Return [x, y] of the center of cell containing provided text 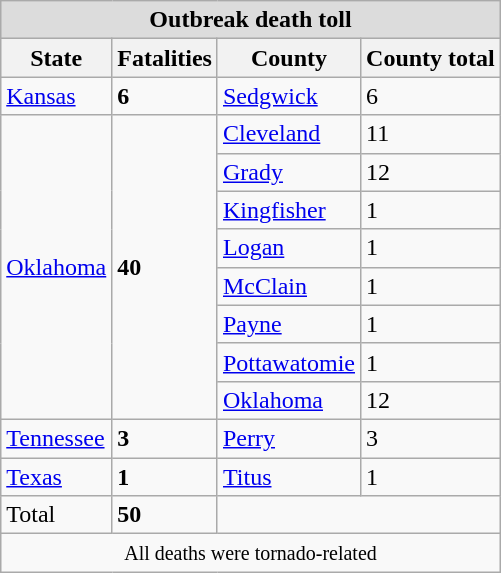
Kingfisher [288, 210]
Outbreak death toll [251, 20]
Fatalities [165, 58]
Total [56, 515]
Grady [288, 172]
Cleveland [288, 134]
Texas [56, 477]
Payne [288, 324]
50 [165, 515]
County total [431, 58]
State [56, 58]
40 [165, 267]
McClain [288, 286]
Logan [288, 248]
All deaths were tornado-related [251, 553]
Sedgwick [288, 96]
Perry [288, 438]
Pottawatomie [288, 362]
Titus [288, 477]
Tennessee [56, 438]
County [288, 58]
11 [431, 134]
Kansas [56, 96]
